Return (X, Y) of the center of cell containing provided text 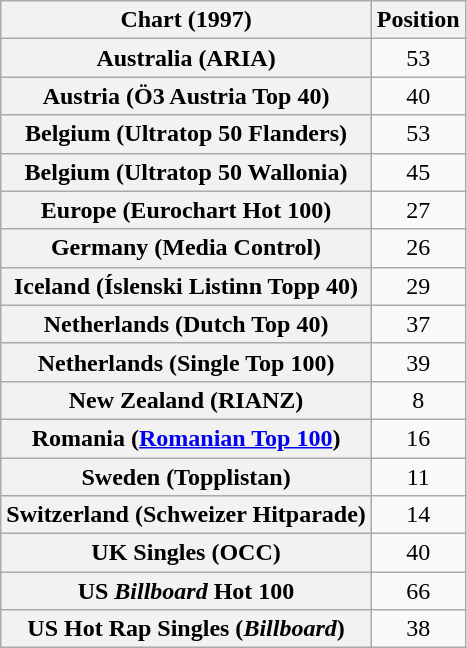
38 (418, 629)
Chart (1997) (186, 20)
Iceland (Íslenski Listinn Topp 40) (186, 286)
Austria (Ö3 Austria Top 40) (186, 96)
Romania (Romanian Top 100) (186, 438)
Switzerland (Schweizer Hitparade) (186, 515)
66 (418, 591)
New Zealand (RIANZ) (186, 400)
Belgium (Ultratop 50 Wallonia) (186, 172)
Europe (Eurochart Hot 100) (186, 210)
14 (418, 515)
27 (418, 210)
Belgium (Ultratop 50 Flanders) (186, 134)
11 (418, 477)
37 (418, 324)
29 (418, 286)
Germany (Media Control) (186, 248)
US Hot Rap Singles (Billboard) (186, 629)
Position (418, 20)
Sweden (Topplistan) (186, 477)
26 (418, 248)
45 (418, 172)
8 (418, 400)
39 (418, 362)
UK Singles (OCC) (186, 553)
16 (418, 438)
Australia (ARIA) (186, 58)
Netherlands (Dutch Top 40) (186, 324)
US Billboard Hot 100 (186, 591)
Netherlands (Single Top 100) (186, 362)
